Locate the cell with the specified text and output its [X, Y] center coordinate. 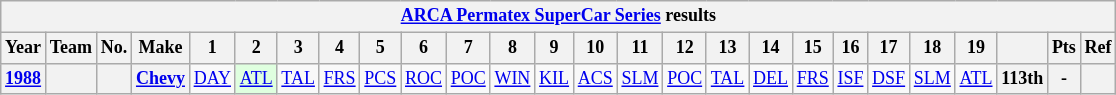
9 [554, 48]
Ref [1098, 48]
16 [850, 48]
19 [976, 48]
Team [70, 48]
ARCA Permatex SuperCar Series results [558, 16]
Year [24, 48]
6 [424, 48]
17 [889, 48]
13 [727, 48]
- [1064, 78]
2 [256, 48]
ISF [850, 78]
WIN [512, 78]
1 [212, 48]
1988 [24, 78]
DSF [889, 78]
ACS [595, 78]
DAY [212, 78]
10 [595, 48]
KIL [554, 78]
14 [771, 48]
Chevy [161, 78]
Pts [1064, 48]
ROC [424, 78]
8 [512, 48]
11 [640, 48]
15 [812, 48]
4 [340, 48]
18 [932, 48]
113th [1022, 78]
Make [161, 48]
PCS [380, 78]
12 [685, 48]
No. [114, 48]
5 [380, 48]
7 [468, 48]
DEL [771, 78]
3 [298, 48]
